Return the [x, y] coordinate for the center point of the cell that contains the specified text.  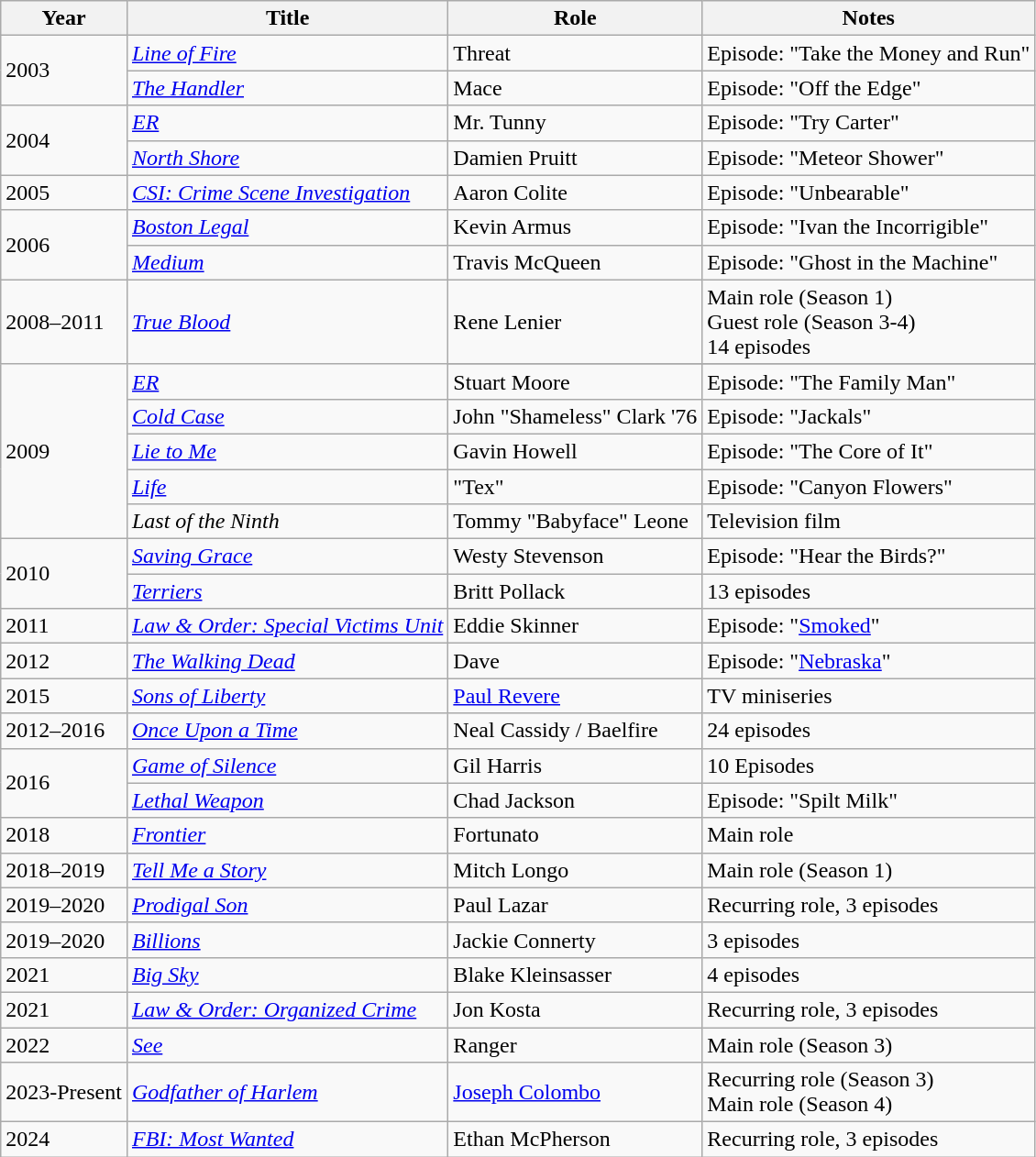
10 Episodes [869, 766]
2011 [64, 626]
Last of the Ninth [287, 522]
The Handler [287, 88]
Episode: "The Family Man" [869, 381]
Westy Stevenson [576, 556]
Joseph Colombo [576, 1093]
Travis McQueen [576, 262]
Episode: "Jackals" [869, 416]
2008–2011 [64, 322]
"Tex" [576, 487]
Fortunato [576, 835]
CSI: Crime Scene Investigation [287, 193]
Billions [287, 940]
Law & Order: Special Victims Unit [287, 626]
2024 [64, 1140]
Lie to Me [287, 451]
Episode: "Ivan the Incorrigible" [869, 227]
2023-Present [64, 1093]
Law & Order: Organized Crime [287, 1009]
Tell Me a Story [287, 870]
Main role [869, 835]
Episode: "Hear the Birds?" [869, 556]
Neal Cassidy / Baelfire [576, 731]
Paul Lazar [576, 905]
Life [287, 487]
Episode: "The Core of It" [869, 451]
Line of Fire [287, 53]
Recurring role (Season 3)Main role (Season 4) [869, 1093]
2010 [64, 574]
Saving Grace [287, 556]
FBI: Most Wanted [287, 1140]
Aaron Colite [576, 193]
Eddie Skinner [576, 626]
Episode: "Take the Money and Run" [869, 53]
Prodigal Son [287, 905]
2006 [64, 245]
Game of Silence [287, 766]
Mace [576, 88]
Stuart Moore [576, 381]
Kevin Armus [576, 227]
2018–2019 [64, 870]
2012–2016 [64, 731]
Terriers [287, 591]
Main role (Season 1) [869, 870]
13 episodes [869, 591]
Medium [287, 262]
Year [64, 18]
2016 [64, 783]
Gavin Howell [576, 451]
Jackie Connerty [576, 940]
Main role (Season 3) [869, 1044]
Episode: "Nebraska" [869, 661]
TV miniseries [869, 696]
2015 [64, 696]
2005 [64, 193]
The Walking Dead [287, 661]
Notes [869, 18]
Dave [576, 661]
2009 [64, 451]
Rene Lenier [576, 322]
Episode: "Try Carter" [869, 123]
North Shore [287, 158]
Godfather of Harlem [287, 1093]
John "Shameless" Clark '76 [576, 416]
Role [576, 18]
Episode: "Meteor Shower" [869, 158]
Ranger [576, 1044]
Television film [869, 522]
Cold Case [287, 416]
Sons of Liberty [287, 696]
2012 [64, 661]
Episode: "Off the Edge" [869, 88]
2022 [64, 1044]
3 episodes [869, 940]
Mr. Tunny [576, 123]
Chad Jackson [576, 800]
Lethal Weapon [287, 800]
Episode: "Spilt Milk" [869, 800]
Episode: "Ghost in the Machine" [869, 262]
Tommy "Babyface" Leone [576, 522]
Paul Revere [576, 696]
Damien Pruitt [576, 158]
Once Upon a Time [287, 731]
Gil Harris [576, 766]
Britt Pollack [576, 591]
24 episodes [869, 731]
Threat [576, 53]
Main role (Season 1) Guest role (Season 3-4)14 episodes [869, 322]
2018 [64, 835]
Frontier [287, 835]
Title [287, 18]
4 episodes [869, 975]
Episode: "Canyon Flowers" [869, 487]
Episode: "Unbearable" [869, 193]
Blake Kleinsasser [576, 975]
True Blood [287, 322]
Episode: "Smoked" [869, 626]
Mitch Longo [576, 870]
See [287, 1044]
2003 [64, 71]
Ethan McPherson [576, 1140]
2004 [64, 140]
Boston Legal [287, 227]
Jon Kosta [576, 1009]
Big Sky [287, 975]
